Find where the given text appears and provide that cell's center as [x, y] coordinate. 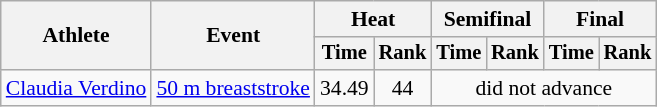
34.49 [344, 88]
Event [233, 36]
did not advance [544, 88]
Semifinal [487, 19]
Final [600, 19]
Claudia Verdino [76, 88]
Heat [373, 19]
Athlete [76, 36]
50 m breaststroke [233, 88]
44 [403, 88]
